Identify which cell holds the provided text, then report its (X, Y) central coordinate. 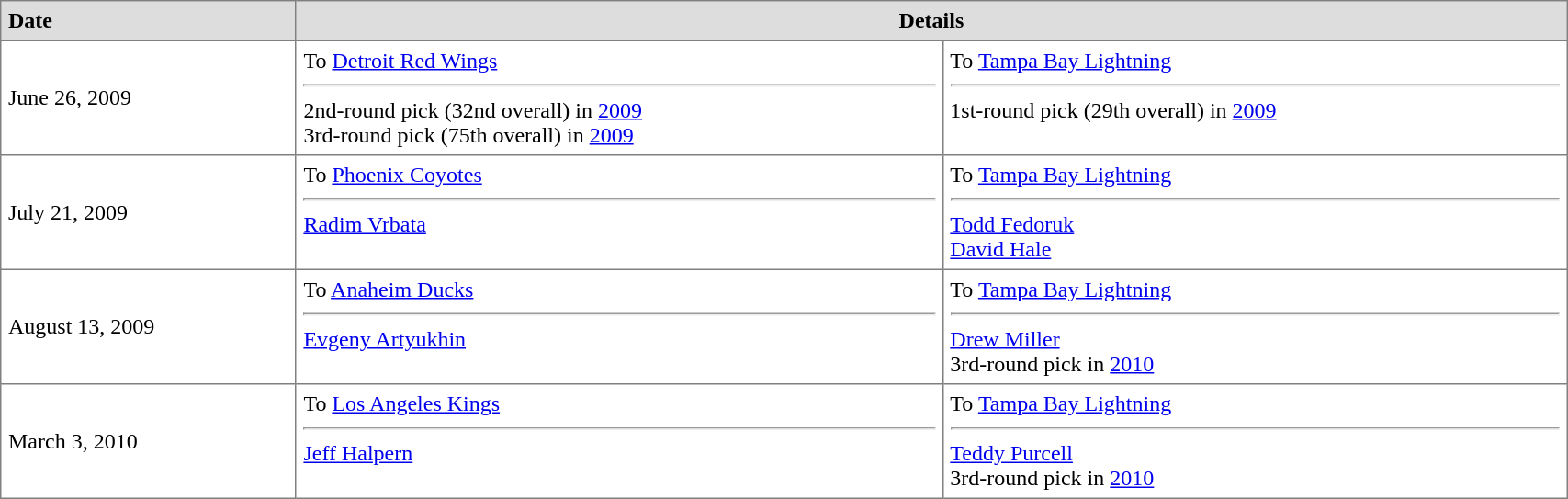
To Tampa Bay Lightning Todd FedorukDavid Hale (1255, 212)
March 3, 2010 (149, 441)
July 21, 2009 (149, 212)
To Tampa Bay Lightning Drew Miller3rd-round pick in 2010 (1255, 326)
To Phoenix Coyotes Radim Vrbata (619, 212)
To Tampa Bay Lightning 1st-round pick (29th overall) in 2009 (1255, 97)
June 26, 2009 (149, 97)
To Detroit Red Wings 2nd-round pick (32nd overall) in 20093rd-round pick (75th overall) in 2009 (619, 97)
August 13, 2009 (149, 326)
To Los Angeles Kings Jeff Halpern (619, 441)
Date (149, 21)
Details (931, 21)
To Anaheim Ducks Evgeny Artyukhin (619, 326)
To Tampa Bay Lightning Teddy Purcell3rd-round pick in 2010 (1255, 441)
